Provide the (X, Y) coordinate of the cell's center where the given text is located.  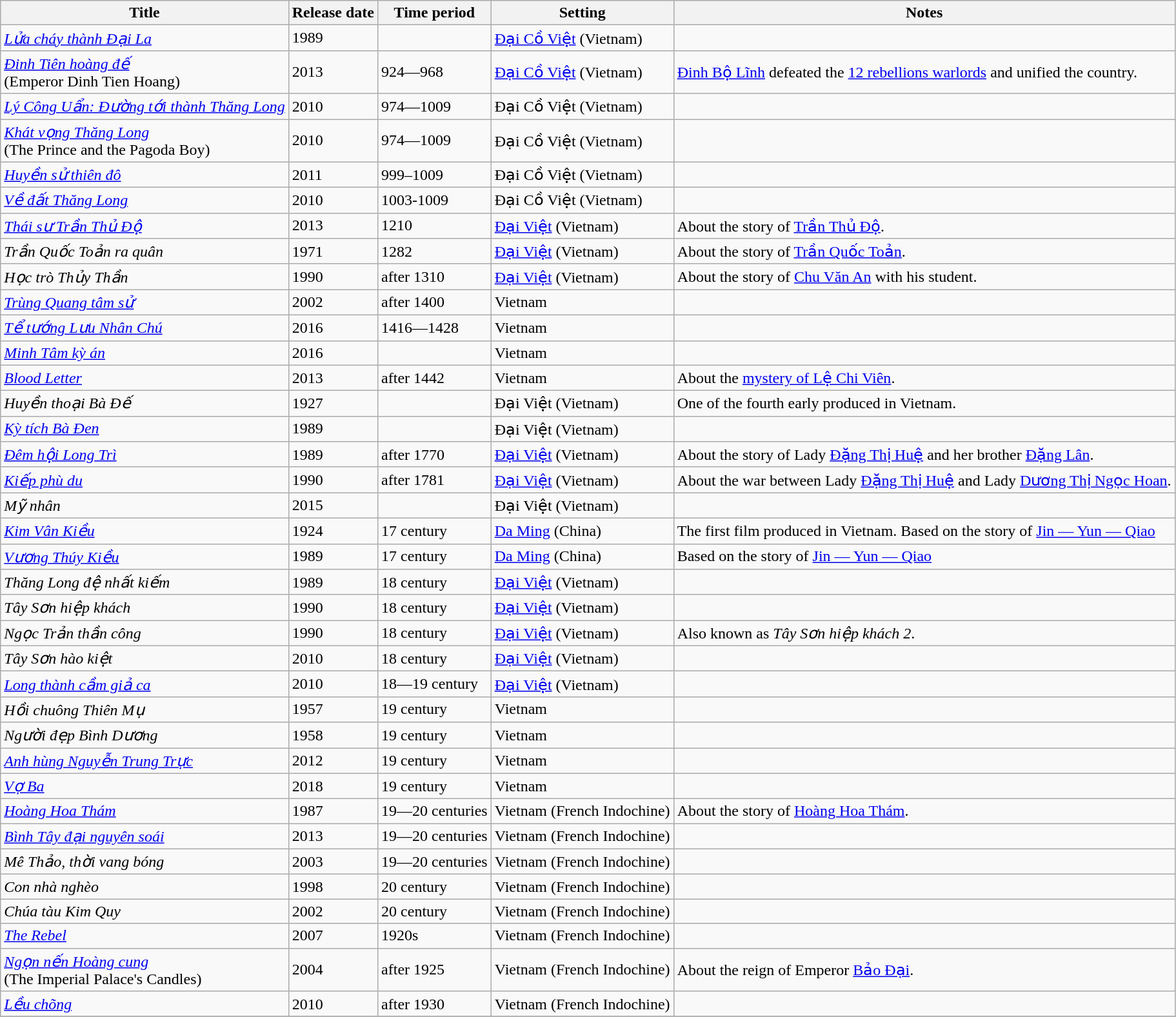
1282 (435, 252)
About the story of Chu Văn An with his student. (924, 277)
Lửa cháy thành Đại La (145, 38)
Blood Letter (145, 378)
Trùng Quang tâm sử (145, 302)
Long thành cầm giả ca (145, 684)
About the story of Lady Đặng Thị Huệ and her brother Đặng Lân. (924, 455)
Đêm hội Long Trì (145, 455)
Đinh Tiên hoàng đế(Emperor Dinh Tien Hoang) (145, 72)
About the story of Trần Quốc Toản. (924, 252)
Minh Tâm kỳ án (145, 353)
Ngọc Trản thần công (145, 633)
1003-1009 (435, 201)
Chúa tàu Kim Quy (145, 911)
About the war between Lady Đặng Thị Huệ and Lady Dương Thị Ngọc Hoan. (924, 480)
999–1009 (435, 175)
Huyền sử thiên đô (145, 175)
Mê Thảo, thời vang bóng (145, 862)
1927 (333, 404)
1998 (333, 887)
Khát vọng Thăng Long(The Prince and the Pagoda Boy) (145, 141)
Ngọn nến Hoàng cung(The Imperial Palace's Candles) (145, 970)
Đinh Bộ Lĩnh defeated the 12 rebellions warlords and unified the country. (924, 72)
1987 (333, 811)
2004 (333, 970)
Based on the story of Jin — Yun — Qiao (924, 557)
Tể tướng Lưu Nhân Chú (145, 328)
1416—1428 (435, 328)
2003 (333, 862)
1920s (435, 936)
1210 (435, 226)
Title (145, 13)
after 1400 (435, 302)
Thăng Long đệ nhất kiếm (145, 582)
Anh hùng Nguyễn Trung Trực (145, 761)
18—19 century (435, 684)
1924 (333, 531)
after 1310 (435, 277)
Tây Sơn hào kiệt (145, 658)
Setting (582, 13)
2011 (333, 175)
Hoàng Hoa Thám (145, 811)
Thái sư Trần Thủ Độ (145, 226)
About the reign of Emperor Bảo Đại. (924, 970)
after 1925 (435, 970)
Con nhà nghèo (145, 887)
Kỳ tích Bà Đen (145, 429)
1957 (333, 709)
2007 (333, 936)
after 1930 (435, 1004)
Học trò Thủy Thần (145, 277)
Về đất Thăng Long (145, 201)
One of the fourth early produced in Vietnam. (924, 404)
Vợ Ba (145, 786)
2015 (333, 506)
Bình Tây đại nguyên soái (145, 836)
Hồi chuông Thiên Mụ (145, 709)
Huyền thoại Bà Đế (145, 404)
2012 (333, 761)
after 1442 (435, 378)
Also known as Tây Sơn hiệp khách 2. (924, 633)
2018 (333, 786)
Release date (333, 13)
About the mystery of Lệ Chi Viên. (924, 378)
About the story of Trần Thủ Độ. (924, 226)
Notes (924, 13)
1971 (333, 252)
Lý Công Uẩn: Đường tới thành Thăng Long (145, 106)
Người đẹp Bình Dương (145, 735)
The Rebel (145, 936)
The first film produced in Vietnam. Based on the story of Jin — Yun — Qiao (924, 531)
after 1781 (435, 480)
Time period (435, 13)
1958 (333, 735)
Vương Thúy Kiều (145, 557)
About the story of Hoàng Hoa Thám. (924, 811)
Lều chõng (145, 1004)
after 1770 (435, 455)
Tây Sơn hiệp khách (145, 607)
Trần Quốc Toản ra quân (145, 252)
Kim Vân Kiều (145, 531)
924—968 (435, 72)
Kiếp phù du (145, 480)
Mỹ nhân (145, 506)
